Find where the given text appears and provide that cell's center as [X, Y] coordinate. 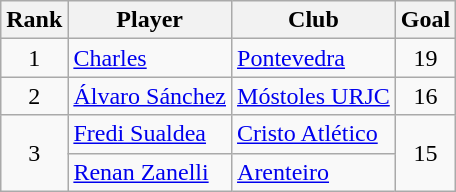
Club [314, 20]
2 [34, 96]
Renan Zanelli [150, 172]
Player [150, 20]
Arenteiro [314, 172]
3 [34, 153]
Álvaro Sánchez [150, 96]
15 [425, 153]
Rank [34, 20]
1 [34, 58]
Cristo Atlético [314, 134]
Pontevedra [314, 58]
Charles [150, 58]
Goal [425, 20]
19 [425, 58]
Móstoles URJC [314, 96]
Fredi Sualdea [150, 134]
16 [425, 96]
